Scan for the cell matching the given text and deliver its (X, Y) coordinate at center. 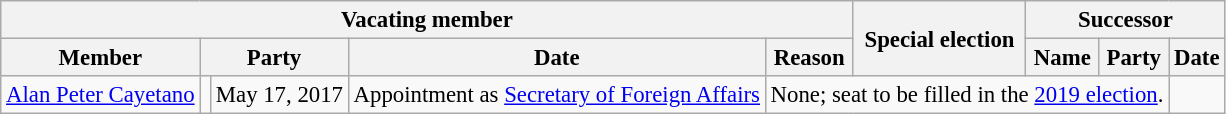
Vacating member (427, 20)
Name (1062, 58)
Successor (1126, 20)
Member (100, 58)
Appointment as Secretary of Foreign Affairs (556, 95)
Special election (940, 38)
None; seat to be filled in the 2019 election. (966, 95)
Alan Peter Cayetano (100, 95)
Reason (809, 58)
May 17, 2017 (279, 95)
